Locate the cell with the specified text and output its (x, y) center coordinate. 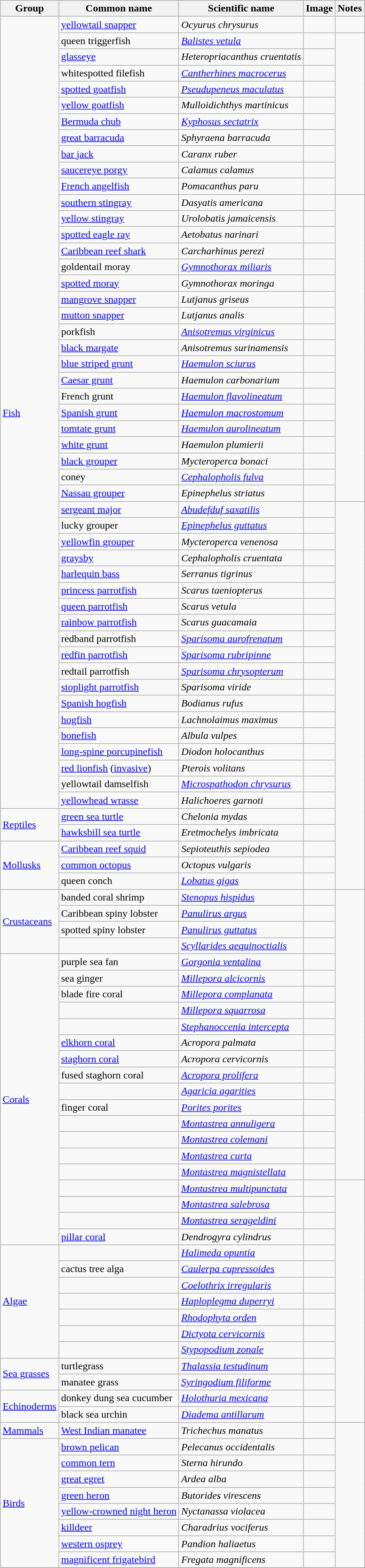
Anisotremus surinamensis (241, 348)
Birds (30, 1503)
Acropora prolifera (241, 1075)
Ardea alba (241, 1479)
Millepora alcicornis (241, 978)
Montastrea annuligera (241, 1123)
southern stingray (119, 203)
Stenopus hispidus (241, 897)
Scarus guacamaia (241, 622)
black margate (119, 348)
banded coral shrimp (119, 897)
Bodianus rufus (241, 703)
green sea turtle (119, 816)
Scientific name (241, 8)
lucky grouper (119, 526)
Nassau grouper (119, 493)
Chelonia mydas (241, 816)
elkhorn coral (119, 1043)
Image (319, 8)
Montastrea serageldini (241, 1220)
green heron (119, 1495)
white grunt (119, 445)
Echinoderms (30, 1406)
redband parrotfish (119, 639)
Caribbean reef shark (119, 251)
Spanish hogfish (119, 703)
harlequin bass (119, 574)
Heteropriacanthus cruentatis (241, 57)
Porites porites (241, 1107)
Pseudupeneus maculatus (241, 89)
Butorides virescens (241, 1495)
queen conch (119, 881)
Coelothrix irregularis (241, 1285)
Sparisoma viride (241, 687)
Scyllarides aequinoctialis (241, 946)
Cephalopholis cruentata (241, 558)
Haemulon aurolineatum (241, 428)
long-spine porcupinefish (119, 752)
Caribbean reef squid (119, 849)
Reptiles (30, 825)
yellowhead wrasse (119, 800)
Haemulon flavolineatum (241, 396)
spotted eagle ray (119, 235)
Caranx ruber (241, 154)
Dendrogyra cylindrus (241, 1237)
Lachnolaimus maximus (241, 720)
great egret (119, 1479)
Pandion haliaetus (241, 1544)
Agaricia agarities (241, 1091)
hogfish (119, 720)
Sparisoma aurofrenatum (241, 639)
French grunt (119, 396)
Panulirus argus (241, 913)
bar jack (119, 154)
Haemulon macrostomum (241, 412)
Abudefduf saxatilis (241, 510)
French angelfish (119, 186)
Montastrea salebrosa (241, 1204)
Panulirus guttatus (241, 929)
princess parrotfish (119, 590)
redfin parrotfish (119, 655)
Group (30, 8)
Scarus taeniopterus (241, 590)
Gymnothorax miliaris (241, 267)
purple sea fan (119, 962)
Mollusks (30, 865)
Holothuria mexicana (241, 1398)
yellow goatfish (119, 105)
Pelecanus occidentalis (241, 1447)
Caulerpa cupressoides (241, 1269)
redtail parrotfish (119, 671)
staghorn coral (119, 1059)
Microspathodon chrysurus (241, 784)
yellowtail damselfish (119, 784)
western osprey (119, 1544)
Crustaceans (30, 921)
Bermuda chub (119, 121)
yellow-crowned night heron (119, 1512)
Calamus calamus (241, 170)
queen parrotfish (119, 606)
Millepora squarrosa (241, 1011)
Millepora complanata (241, 994)
Montastrea magnistellata (241, 1172)
Acropora palmata (241, 1043)
Lobatus gigas (241, 881)
saucereye porgy (119, 170)
Acropora cervicornis (241, 1059)
Halimeda opuntia (241, 1253)
yellowtail snapper (119, 25)
Eretmochelys imbricata (241, 833)
Urolobatis jamaicensis (241, 219)
spotted moray (119, 283)
black grouper (119, 461)
pillar coral (119, 1237)
blue striped grunt (119, 364)
Syringodium filiforme (241, 1382)
Dasyatis americana (241, 203)
brown pelican (119, 1447)
bonefish (119, 736)
spotted goatfish (119, 89)
donkey dung sea cucumber (119, 1398)
Common name (119, 8)
Albula vulpes (241, 736)
mutton snapper (119, 315)
Gymnothorax moringa (241, 283)
stoplight parrotfish (119, 687)
sea ginger (119, 978)
Sea grasses (30, 1374)
blade fire coral (119, 994)
Mammals (30, 1430)
Montastrea multipunctata (241, 1188)
cactus tree alga (119, 1269)
Diodon holocanthus (241, 752)
Fregata magnificens (241, 1560)
rainbow parrotfish (119, 622)
porkfish (119, 332)
coney (119, 477)
Haemulon plumierii (241, 445)
queen triggerfish (119, 41)
Gorgonia ventalina (241, 962)
Mycteroperca venenosa (241, 542)
Fish (30, 413)
Dictyota cervicornis (241, 1334)
Haemulon carbonarium (241, 380)
Serranus tigrinus (241, 574)
Diadema antillarum (241, 1414)
Sterna hirundo (241, 1463)
Sphyraena barracuda (241, 138)
graysby (119, 558)
red lionfish (invasive) (119, 768)
Cantherhines macrocerus (241, 73)
Sepioteuthis sepiodea (241, 849)
Lutjanus griseus (241, 299)
glasseye (119, 57)
Sparisoma chrysopterum (241, 671)
Epinephelus guttatus (241, 526)
tomtate grunt (119, 428)
Aetobatus narinari (241, 235)
Notes (350, 8)
West Indian manatee (119, 1430)
Stephanoccenia intercepta (241, 1027)
Scarus vetula (241, 606)
manatee grass (119, 1382)
Montastrea curta (241, 1156)
Balistes vetula (241, 41)
common octopus (119, 865)
killdeer (119, 1528)
Haploplegma duperryi (241, 1301)
yellow stingray (119, 219)
Mulloidichthys martinicus (241, 105)
black sea urchin (119, 1414)
mangrove snapper (119, 299)
Charadrius vociferus (241, 1528)
great barracuda (119, 138)
Corals (30, 1099)
finger coral (119, 1107)
Sparisoma rubripinne (241, 655)
hawksbill sea turtle (119, 833)
Kyphosus sectatrix (241, 121)
Stypopodium zonale (241, 1350)
turtlegrass (119, 1366)
Trichechus manatus (241, 1430)
Nyctanassa violacea (241, 1512)
Spanish grunt (119, 412)
spotted spiny lobster (119, 929)
Cephalopholis fulva (241, 477)
Algae (30, 1301)
Halichoeres garnoti (241, 800)
fused staghorn coral (119, 1075)
Lutjanus analis (241, 315)
Pomacanthus paru (241, 186)
Thalassia testudinum (241, 1366)
sergeant major (119, 510)
magnificent frigatebird (119, 1560)
Rhodophyta orden (241, 1317)
Pterois volitans (241, 768)
Caesar grunt (119, 380)
Octopus vulgaris (241, 865)
Montastrea colemani (241, 1140)
Haemulon sciurus (241, 364)
common tern (119, 1463)
Carcharhinus perezi (241, 251)
Anisotremus virginicus (241, 332)
yellowfin grouper (119, 542)
Caribbean spiny lobster (119, 913)
Mycteroperca bonaci (241, 461)
Ocyurus chrysurus (241, 25)
whitespotted filefish (119, 73)
goldentail moray (119, 267)
Epinephelus striatus (241, 493)
